Locate the cell with the specified text and output its (x, y) center coordinate. 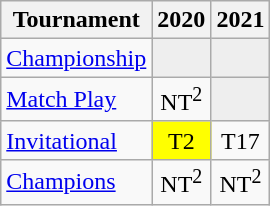
Invitational (76, 140)
Tournament (76, 20)
Championship (76, 58)
2020 (182, 20)
T17 (240, 140)
Champions (76, 182)
Match Play (76, 100)
2021 (240, 20)
T2 (182, 140)
